From the cell containing the given text, extract its center point as [x, y] coordinate. 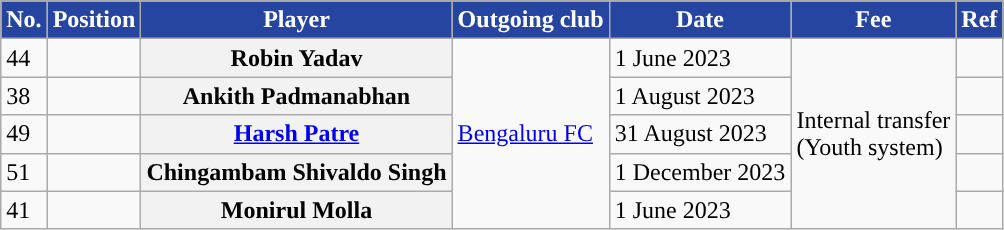
31 August 2023 [700, 134]
Robin Yadav [296, 58]
44 [24, 58]
38 [24, 96]
No. [24, 20]
Position [94, 20]
49 [24, 134]
Chingambam Shivaldo Singh [296, 172]
Bengaluru FC [530, 134]
41 [24, 210]
1 August 2023 [700, 96]
Monirul Molla [296, 210]
Ref [980, 20]
1 December 2023 [700, 172]
Player [296, 20]
Ankith Padmanabhan [296, 96]
51 [24, 172]
Internal transfer (Youth system) [874, 134]
Fee [874, 20]
Outgoing club [530, 20]
Harsh Patre [296, 134]
Date [700, 20]
